Identify which cell holds the provided text, then report its [X, Y] central coordinate. 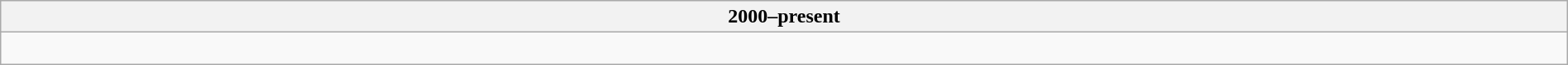
2000–present [784, 17]
